Identify which cell holds the provided text, then report its [X, Y] central coordinate. 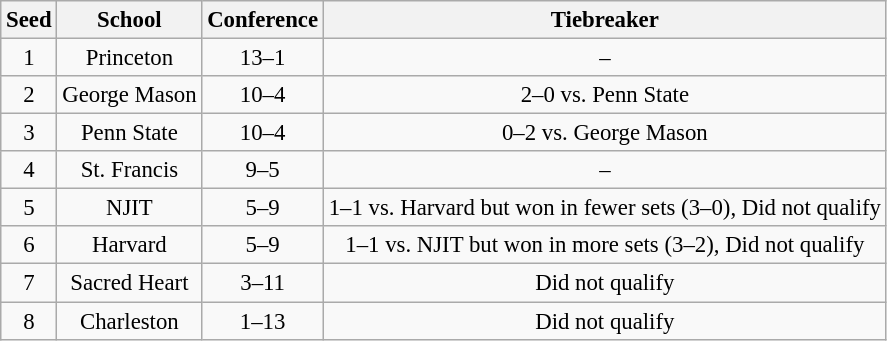
4 [29, 170]
1–13 [263, 321]
Tiebreaker [604, 20]
2 [29, 95]
Princeton [130, 58]
1 [29, 58]
Sacred Heart [130, 283]
5 [29, 208]
1–1 vs. NJIT but won in more sets (3–2), Did not qualify [604, 245]
3 [29, 133]
6 [29, 245]
8 [29, 321]
9–5 [263, 170]
St. Francis [130, 170]
NJIT [130, 208]
Harvard [130, 245]
Seed [29, 20]
2–0 vs. Penn State [604, 95]
Conference [263, 20]
1–1 vs. Harvard but won in fewer sets (3–0), Did not qualify [604, 208]
7 [29, 283]
Penn State [130, 133]
George Mason [130, 95]
3–11 [263, 283]
School [130, 20]
Charleston [130, 321]
0–2 vs. George Mason [604, 133]
13–1 [263, 58]
